Output the (x, y) coordinate of the center of the cell containing the given text.  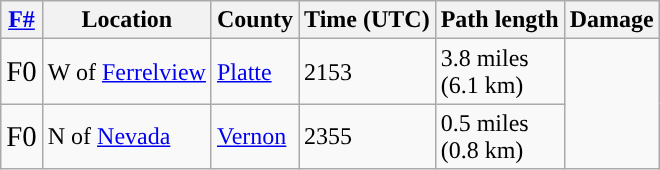
County (254, 20)
W of Ferrelview (126, 72)
2355 (368, 136)
Vernon (254, 136)
3.8 miles (6.1 km) (500, 72)
Path length (500, 20)
0.5 miles (0.8 km) (500, 136)
Location (126, 20)
Damage (612, 20)
Time (UTC) (368, 20)
2153 (368, 72)
Platte (254, 72)
F# (22, 20)
N of Nevada (126, 136)
